Find where the given text appears and provide that cell's center as [x, y] coordinate. 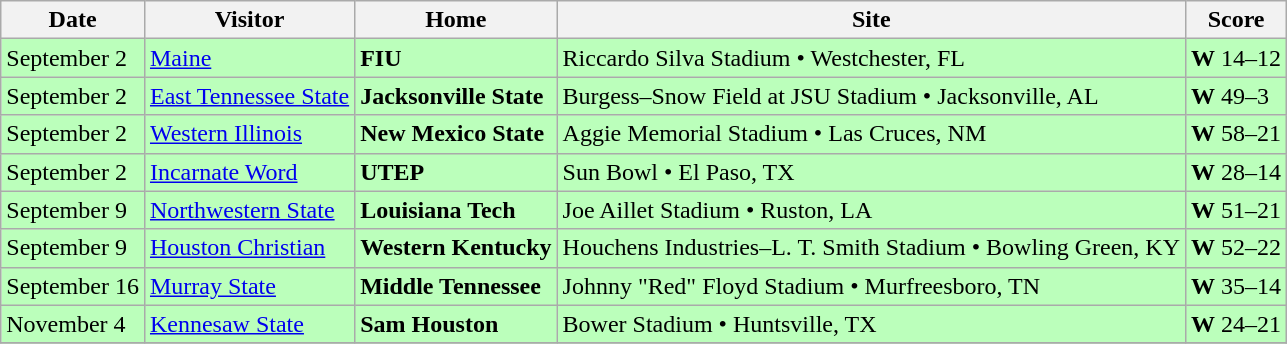
W 52–22 [1236, 248]
East Tennessee State [249, 96]
Site [872, 20]
Middle Tennessee [456, 286]
Murray State [249, 286]
FIU [456, 58]
Western Illinois [249, 134]
Date [73, 20]
Maine [249, 58]
W 51–21 [1236, 210]
New Mexico State [456, 134]
November 4 [73, 324]
Houston Christian [249, 248]
Johnny "Red" Floyd Stadium • Murfreesboro, TN [872, 286]
W 24–21 [1236, 324]
Aggie Memorial Stadium • Las Cruces, NM [872, 134]
W 14–12 [1236, 58]
Western Kentucky [456, 248]
UTEP [456, 172]
Burgess–Snow Field at JSU Stadium • Jacksonville, AL [872, 96]
W 58–21 [1236, 134]
Kennesaw State [249, 324]
Score [1236, 20]
Northwestern State [249, 210]
Louisiana Tech [456, 210]
Sam Houston [456, 324]
Houchens Industries–L. T. Smith Stadium • Bowling Green, KY [872, 248]
Bower Stadium • Huntsville, TX [872, 324]
Home [456, 20]
W 49–3 [1236, 96]
September 16 [73, 286]
Jacksonville State [456, 96]
Sun Bowl • El Paso, TX [872, 172]
Joe Aillet Stadium • Ruston, LA [872, 210]
W 28–14 [1236, 172]
Riccardo Silva Stadium • Westchester, FL [872, 58]
Incarnate Word [249, 172]
W 35–14 [1236, 286]
Visitor [249, 20]
